Output the (X, Y) coordinate of the center of the cell containing the given text.  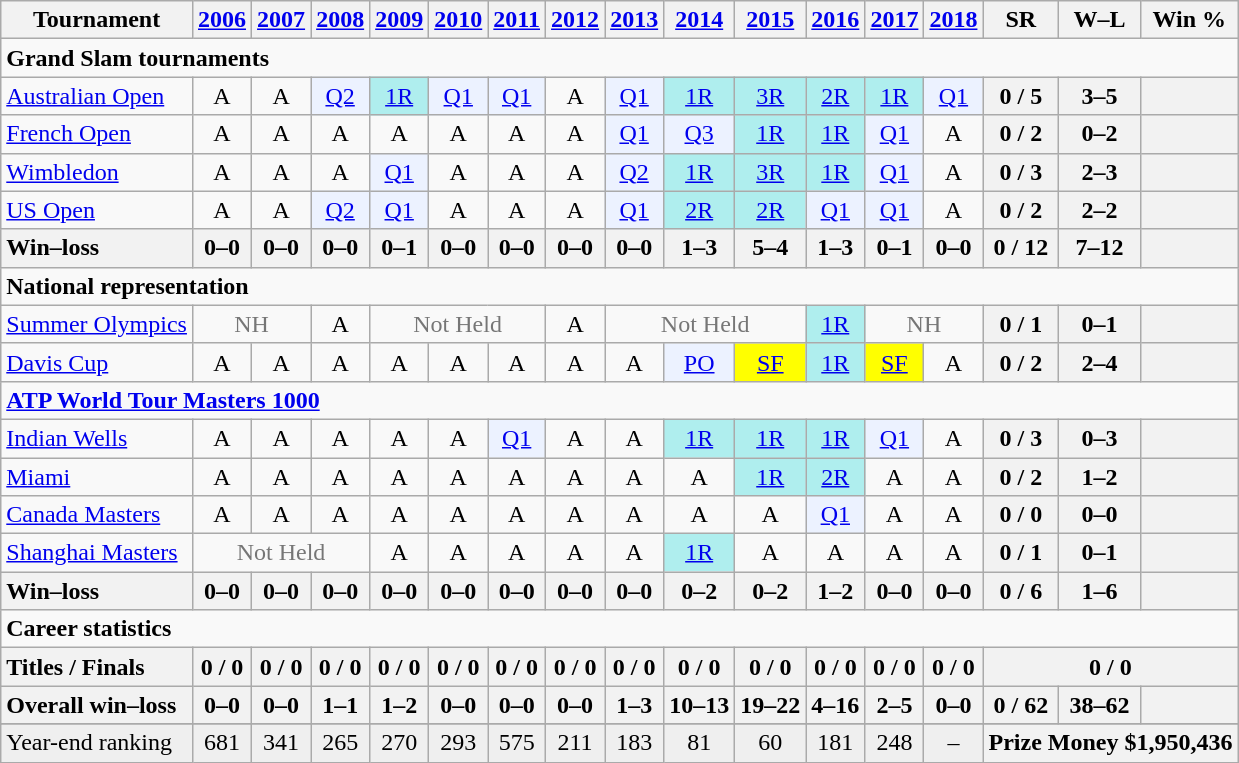
– (954, 743)
2–2 (1100, 210)
0–3 (1100, 438)
PO (700, 362)
575 (517, 743)
81 (700, 743)
Prize Money $1,950,436 (1110, 743)
2016 (836, 20)
2–4 (1100, 362)
0 / 62 (1021, 705)
Year-end ranking (97, 743)
1–1 (340, 705)
2011 (517, 20)
3–5 (1100, 96)
38–62 (1100, 705)
211 (576, 743)
2–5 (894, 705)
0 / 5 (1021, 96)
Australian Open (97, 96)
293 (458, 743)
Career statistics (620, 629)
National representation (620, 286)
Tournament (97, 20)
2018 (954, 20)
265 (340, 743)
60 (770, 743)
Grand Slam tournaments (620, 58)
Canada Masters (97, 515)
French Open (97, 134)
ATP World Tour Masters 1000 (620, 400)
Overall win–loss (97, 705)
2–3 (1100, 172)
270 (400, 743)
Summer Olympics (97, 324)
681 (222, 743)
Davis Cup (97, 362)
2017 (894, 20)
0 / 12 (1021, 248)
2012 (576, 20)
2015 (770, 20)
2014 (700, 20)
2008 (340, 20)
Titles / Finals (97, 667)
4–16 (836, 705)
Indian Wells (97, 438)
19–22 (770, 705)
1–6 (1100, 591)
SR (1021, 20)
2006 (222, 20)
Shanghai Masters (97, 553)
5–4 (770, 248)
2007 (282, 20)
7–12 (1100, 248)
2013 (634, 20)
0 / 6 (1021, 591)
Q3 (700, 134)
2010 (458, 20)
248 (894, 743)
341 (282, 743)
2009 (400, 20)
Miami (97, 477)
181 (836, 743)
Win % (1189, 20)
W–L (1100, 20)
10–13 (700, 705)
US Open (97, 210)
Wimbledon (97, 172)
183 (634, 743)
